Scan for the cell matching the given text and deliver its (X, Y) coordinate at center. 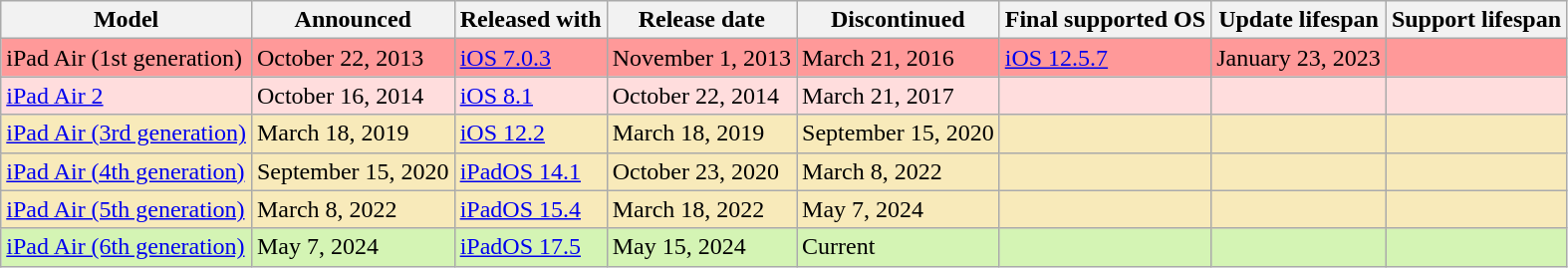
Current (899, 247)
Model (127, 20)
iPad Air (4th generation) (127, 171)
Discontinued (899, 20)
iPad Air (5th generation) (127, 209)
iPad Air (1st generation) (127, 58)
October 22, 2014 (701, 96)
October 22, 2013 (353, 58)
iOS 8.1 (530, 96)
Final supported OS (1105, 20)
iPad Air 2 (127, 96)
Announced (353, 20)
iOS 12.2 (530, 134)
October 16, 2014 (353, 96)
March 21, 2017 (899, 96)
January 23, 2023 (1299, 58)
May 15, 2024 (701, 247)
Release date (701, 20)
Update lifespan (1299, 20)
iPadOS 17.5 (530, 247)
Released with (530, 20)
iOS 7.0.3 (530, 58)
October 23, 2020 (701, 171)
iOS 12.5.7 (1105, 58)
iPad Air (3rd generation) (127, 134)
iPadOS 14.1 (530, 171)
March 21, 2016 (899, 58)
March 18, 2022 (701, 209)
November 1, 2013 (701, 58)
iPadOS 15.4 (530, 209)
iPad Air (6th generation) (127, 247)
Support lifespan (1476, 20)
